Search for the cell housing the specified text and yield its (x, y) center coordinate. 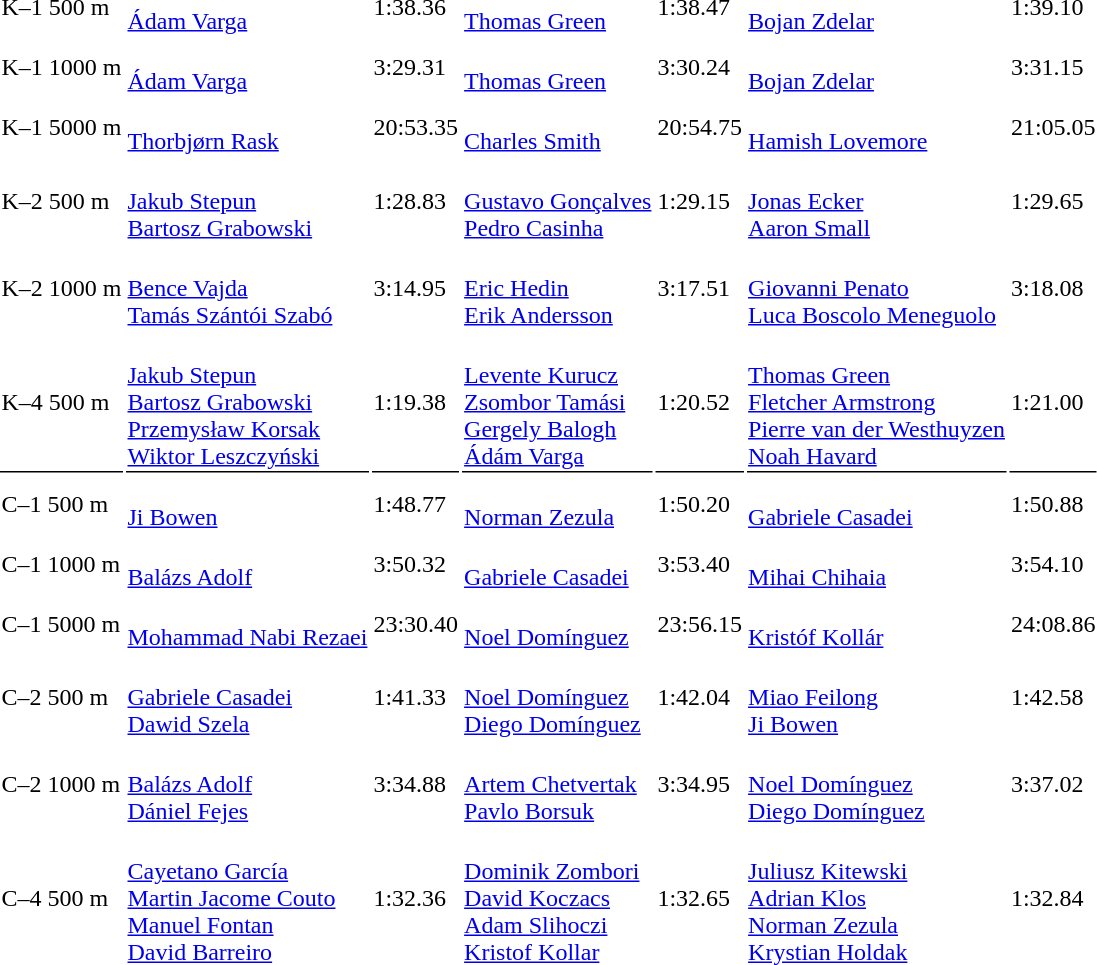
3:18.08 (1053, 288)
Noel Domínguez (558, 624)
K–1 5000 m (62, 128)
3:37.02 (1053, 784)
3:29.31 (416, 68)
Norman Zezula (558, 504)
1:41.33 (416, 698)
1:21.00 (1053, 403)
1:50.20 (700, 504)
1:19.38 (416, 403)
K–2 500 m (62, 201)
3:30.24 (700, 68)
Giovanni PenatoLuca Boscolo Meneguolo (877, 288)
Kristóf Kollár (877, 624)
Bence VajdaTamás Szántói Szabó (248, 288)
3:53.40 (700, 564)
Ji Bowen (248, 504)
1:28.83 (416, 201)
Gabriele CasadeiDawid Szela (248, 698)
3:14.95 (416, 288)
Charles Smith (558, 128)
1:20.52 (700, 403)
Hamish Lovemore (877, 128)
C–1 500 m (62, 504)
Thomas GreenFletcher ArmstrongPierre van der WesthuyzenNoah Havard (877, 403)
Jakub StepunBartosz Grabowski (248, 201)
1:42.58 (1053, 698)
Levente KuruczZsombor TamásiGergely BaloghÁdám Varga (558, 403)
Miao FeilongJi Bowen (877, 698)
Eric HedinErik Andersson (558, 288)
23:56.15 (700, 624)
1:48.77 (416, 504)
Thomas Green (558, 68)
3:50.32 (416, 564)
Gustavo GonçalvesPedro Casinha (558, 201)
1:29.15 (700, 201)
3:54.10 (1053, 564)
C–1 1000 m (62, 564)
23:30.40 (416, 624)
Bojan Zdelar (877, 68)
C–1 5000 m (62, 624)
Artem ChetvertakPavlo Borsuk (558, 784)
Mihai Chihaia (877, 564)
21:05.05 (1053, 128)
C–2 1000 m (62, 784)
3:34.95 (700, 784)
1:50.88 (1053, 504)
K–1 1000 m (62, 68)
Jonas EckerAaron Small (877, 201)
3:31.15 (1053, 68)
Jakub StepunBartosz GrabowskiPrzemysław KorsakWiktor Leszczyński (248, 403)
K–4 500 m (62, 403)
20:53.35 (416, 128)
1:42.04 (700, 698)
Thorbjørn Rask (248, 128)
3:17.51 (700, 288)
24:08.86 (1053, 624)
C–2 500 m (62, 698)
Mohammad Nabi Rezaei (248, 624)
Balázs AdolfDániel Fejes (248, 784)
Balázs Adolf (248, 564)
20:54.75 (700, 128)
3:34.88 (416, 784)
Ádam Varga (248, 68)
K–2 1000 m (62, 288)
1:29.65 (1053, 201)
